Search for the cell housing the specified text and yield its [x, y] center coordinate. 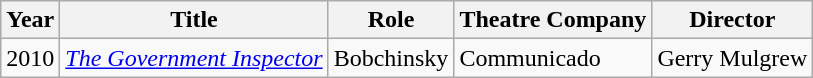
Theatre Company [553, 20]
Bobchinsky [391, 58]
The Government Inspector [194, 58]
Communicado [553, 58]
Year [30, 20]
Role [391, 20]
2010 [30, 58]
Gerry Mulgrew [732, 58]
Director [732, 20]
Title [194, 20]
